Capture the cell that displays the provided text and extract its (x, y) central coordinate. 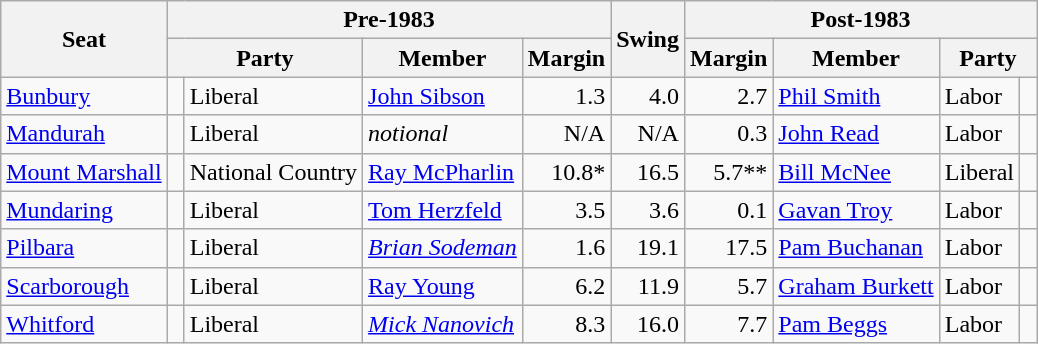
Pre-1983 (389, 20)
Mount Marshall (84, 172)
Phil Smith (856, 96)
Tom Herzfeld (443, 210)
11.9 (648, 286)
Brian Sodeman (443, 248)
0.3 (728, 134)
5.7 (728, 286)
2.7 (728, 96)
17.5 (728, 248)
19.1 (648, 248)
7.7 (728, 324)
10.8* (566, 172)
National Country (273, 172)
Mundaring (84, 210)
1.6 (566, 248)
Whitford (84, 324)
John Read (856, 134)
Gavan Troy (856, 210)
Post-1983 (860, 20)
Scarborough (84, 286)
Pam Beggs (856, 324)
Bill McNee (856, 172)
8.3 (566, 324)
Ray Young (443, 286)
Pam Buchanan (856, 248)
Seat (84, 39)
3.6 (648, 210)
notional (443, 134)
6.2 (566, 286)
16.5 (648, 172)
Ray McPharlin (443, 172)
Bunbury (84, 96)
John Sibson (443, 96)
1.3 (566, 96)
Mick Nanovich (443, 324)
4.0 (648, 96)
Graham Burkett (856, 286)
Swing (648, 39)
Mandurah (84, 134)
0.1 (728, 210)
5.7** (728, 172)
3.5 (566, 210)
Pilbara (84, 248)
16.0 (648, 324)
